Scan for the cell matching the given text and deliver its [x, y] coordinate at center. 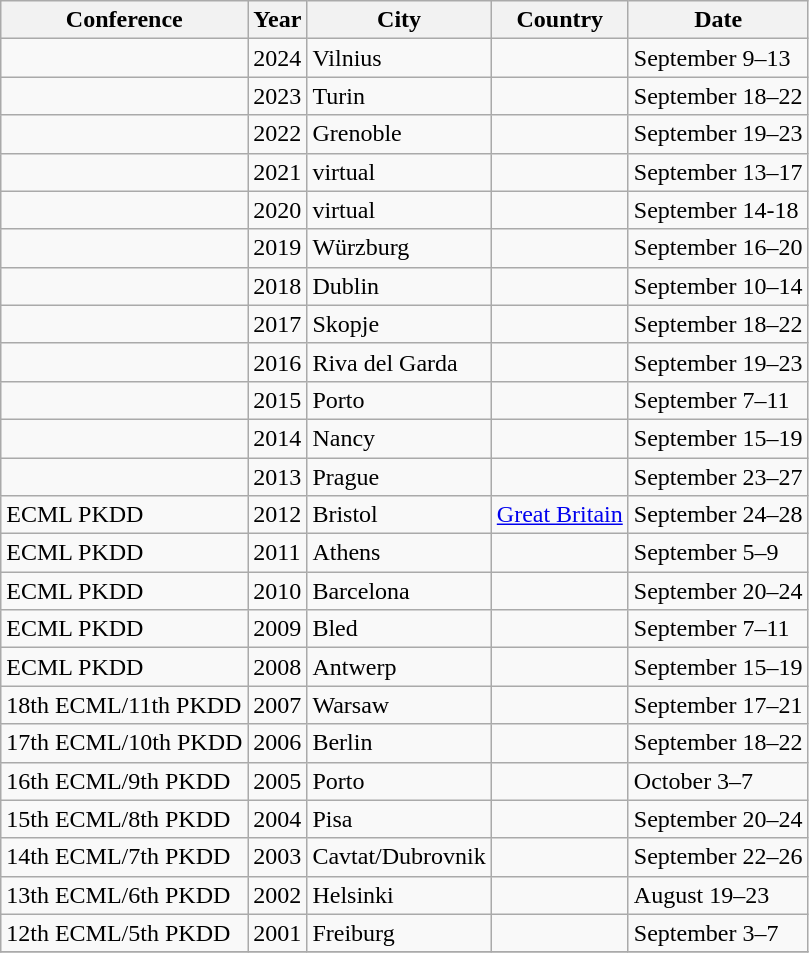
2011 [278, 553]
Vilnius [399, 58]
Date [718, 20]
Freiburg [399, 933]
Year [278, 20]
18th ECML/11th PKDD [124, 705]
September 13–17 [718, 172]
15th ECML/8th PKDD [124, 819]
September 14-18 [718, 210]
2019 [278, 248]
Conference [124, 20]
2014 [278, 438]
Berlin [399, 743]
2020 [278, 210]
14th ECML/7th PKDD [124, 857]
September 24–28 [718, 515]
2012 [278, 515]
12th ECML/5th PKDD [124, 933]
2002 [278, 895]
2016 [278, 362]
2009 [278, 629]
2010 [278, 591]
September 9–13 [718, 58]
August 19–23 [718, 895]
Riva del Garda [399, 362]
2006 [278, 743]
Prague [399, 477]
September 17–21 [718, 705]
September 16–20 [718, 248]
Antwerp [399, 667]
2003 [278, 857]
Pisa [399, 819]
2023 [278, 96]
2021 [278, 172]
2005 [278, 781]
2017 [278, 324]
Athens [399, 553]
2022 [278, 134]
Dublin [399, 286]
2015 [278, 400]
September 10–14 [718, 286]
September 3–7 [718, 933]
October 3–7 [718, 781]
Bled [399, 629]
Cavtat/Dubrovnik [399, 857]
Barcelona [399, 591]
Helsinki [399, 895]
2024 [278, 58]
2008 [278, 667]
Country [560, 20]
Grenoble [399, 134]
Warsaw [399, 705]
17th ECML/10th PKDD [124, 743]
September 23–27 [718, 477]
September 5–9 [718, 553]
Würzburg [399, 248]
City [399, 20]
13th ECML/6th PKDD [124, 895]
2018 [278, 286]
2001 [278, 933]
Nancy [399, 438]
16th ECML/9th PKDD [124, 781]
Bristol [399, 515]
2013 [278, 477]
Great Britain [560, 515]
Turin [399, 96]
2007 [278, 705]
Skopje [399, 324]
2004 [278, 819]
September 22–26 [718, 857]
